Find where the given text appears and provide that cell's center as [X, Y] coordinate. 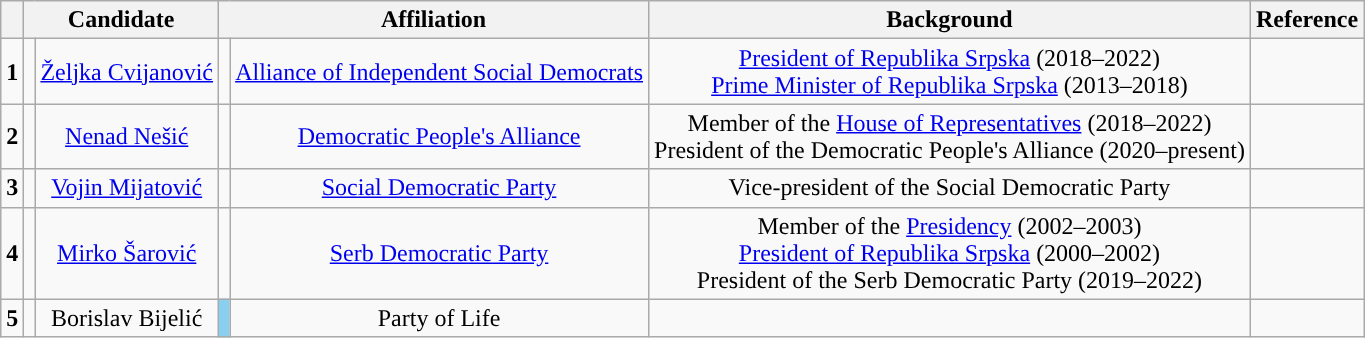
President of Republika Srpska (2018–2022) Prime Minister of Republika Srpska (2013–2018) [950, 72]
Background [950, 20]
Member of the Presidency (2002–2003) President of Republika Srpska (2000–2002) President of the Serb Democratic Party (2019–2022) [950, 253]
Party of Life [440, 318]
2 [12, 136]
4 [12, 253]
Affiliation [434, 20]
5 [12, 318]
Member of the House of Representatives (2018–2022) President of the Democratic People's Alliance (2020–present) [950, 136]
Reference [1306, 20]
Vice-president of the Social Democratic Party [950, 188]
Social Democratic Party [440, 188]
Serb Democratic Party [440, 253]
Nenad Nešić [127, 136]
Democratic People's Alliance [440, 136]
1 [12, 72]
Željka Cvijanović [127, 72]
Mirko Šarović [127, 253]
3 [12, 188]
Borislav Bijelić [127, 318]
Alliance of Independent Social Democrats [440, 72]
Vojin Mijatović [127, 188]
Candidate [122, 20]
